Provide the (X, Y) coordinate of the cell's center where the given text is located.  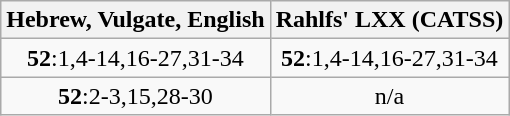
52:2-3,15,28-30 (136, 96)
n/a (390, 96)
Rahlfs' LXX (CATSS) (390, 20)
Hebrew, Vulgate, English (136, 20)
